Capture the cell that displays the provided text and extract its [X, Y] central coordinate. 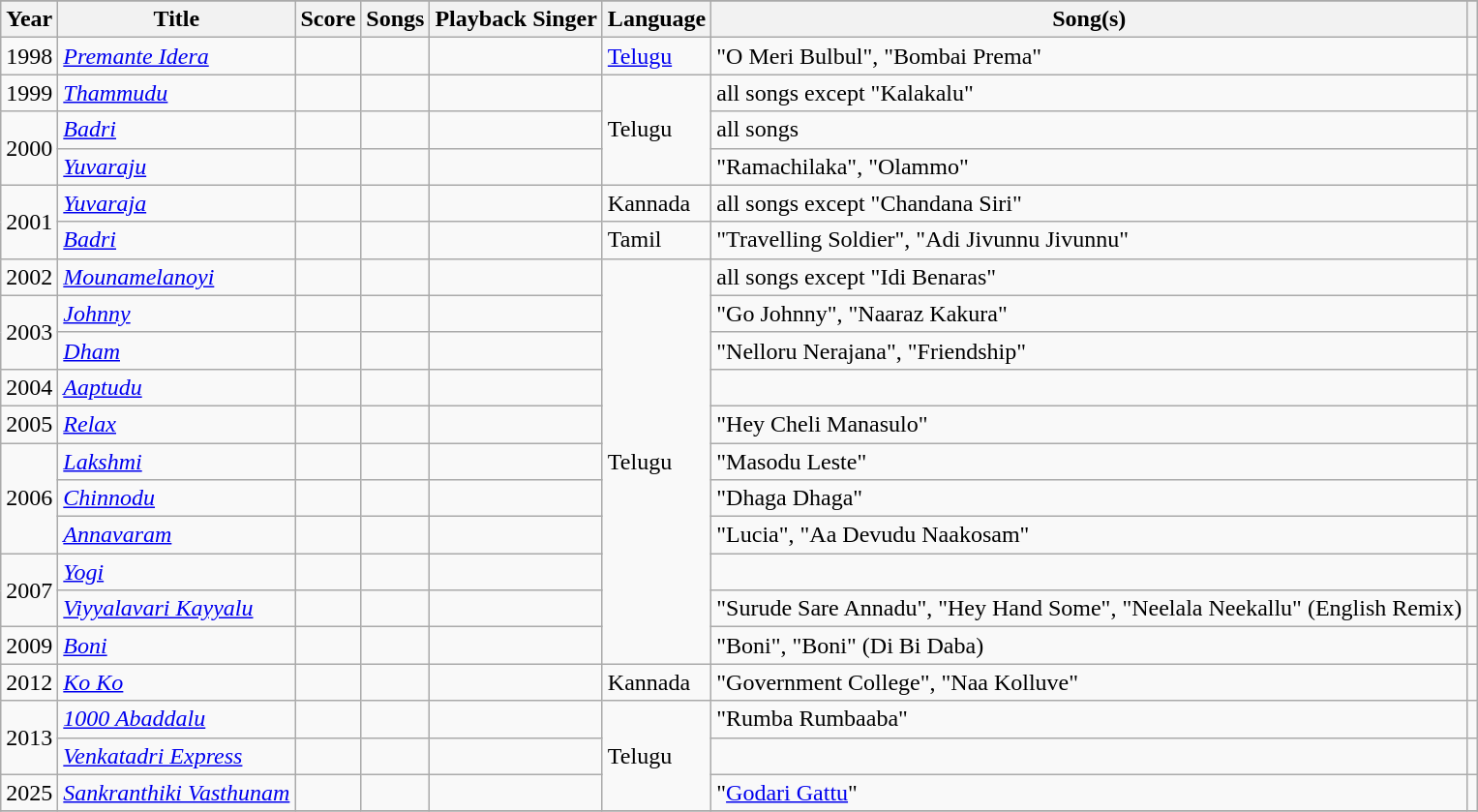
"Nelloru Nerajana", "Friendship" [1090, 350]
Yuvaraja [176, 203]
all songs except "Chandana Siri" [1090, 203]
"Hey Cheli Manasulo" [1090, 424]
"Godari Gattu" [1090, 793]
Language [656, 19]
Premante Idera [176, 56]
"Boni", "Boni" (Di Bi Daba) [1090, 646]
"Lucia", "Aa Devudu Naakosam" [1090, 535]
Lakshmi [176, 462]
Thammudu [176, 93]
"Ramachilaka", "Olammo" [1090, 166]
all songs except "Kalakalu" [1090, 93]
Tamil [656, 240]
Playback Singer [516, 19]
"Travelling Soldier", "Adi Jivunnu Jivunnu" [1090, 240]
2004 [29, 387]
Annavaram [176, 535]
Songs [395, 19]
Boni [176, 646]
Johnny [176, 314]
"Surude Sare Annadu", "Hey Hand Some", "Neelala Neekallu" (English Remix) [1090, 609]
Yogi [176, 572]
2001 [29, 222]
2006 [29, 498]
2025 [29, 793]
"Dhaga Dhaga" [1090, 498]
Dham [176, 350]
Yuvaraju [176, 166]
2012 [29, 682]
Relax [176, 424]
2007 [29, 590]
"Government College", "Naa Kolluve" [1090, 682]
Mounamelanoyi [176, 277]
2009 [29, 646]
Aaptudu [176, 387]
Year [29, 19]
Chinnodu [176, 498]
Score [328, 19]
1000 Abaddalu [176, 719]
2005 [29, 424]
"O Meri Bulbul", "Bombai Prema" [1090, 56]
Title [176, 19]
1999 [29, 93]
"Go Johnny", "Naaraz Kakura" [1090, 314]
2000 [29, 148]
"Rumba Rumbaaba" [1090, 719]
1998 [29, 56]
"Masodu Leste" [1090, 462]
Viyyalavari Kayyalu [176, 609]
Venkatadri Express [176, 756]
Ko Ko [176, 682]
all songs except "Idi Benaras" [1090, 277]
Sankranthiki Vasthunam [176, 793]
2013 [29, 737]
2003 [29, 332]
all songs [1090, 130]
Song(s) [1090, 19]
2002 [29, 277]
